Pinpoint the cell where the given text exists, returning its [x, y] midpoint coordinate. 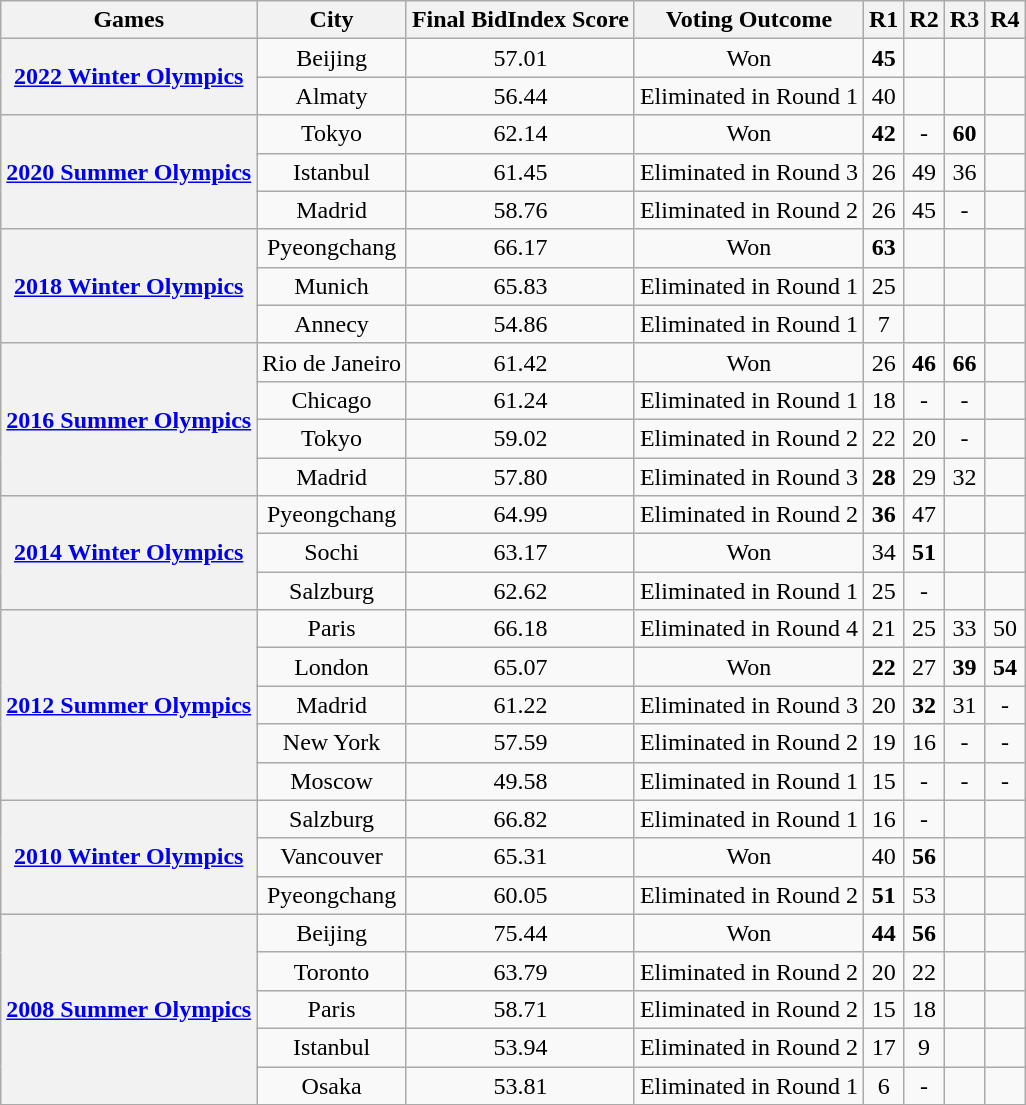
Sochi [332, 553]
49 [924, 172]
Annecy [332, 324]
53.94 [520, 1047]
54.86 [520, 324]
53.81 [520, 1085]
75.44 [520, 933]
65.31 [520, 857]
Rio de Janeiro [332, 362]
57.01 [520, 58]
63.17 [520, 553]
49.58 [520, 781]
R3 [964, 20]
63.79 [520, 971]
42 [883, 134]
62.14 [520, 134]
Munich [332, 286]
31 [964, 705]
61.24 [520, 400]
2012 Summer Olympics [129, 705]
54 [1005, 667]
City [332, 20]
34 [883, 553]
66.82 [520, 819]
53 [924, 895]
39 [964, 667]
56.44 [520, 96]
Eliminated in Round 4 [748, 629]
Moscow [332, 781]
19 [883, 743]
Voting Outcome [748, 20]
9 [924, 1047]
2010 Winter Olympics [129, 857]
2008 Summer Olympics [129, 1009]
62.62 [520, 591]
29 [924, 477]
63 [883, 248]
47 [924, 515]
27 [924, 667]
58.71 [520, 1009]
6 [883, 1085]
2016 Summer Olympics [129, 419]
60 [964, 134]
50 [1005, 629]
R4 [1005, 20]
33 [964, 629]
London [332, 667]
2020 Summer Olympics [129, 172]
Toronto [332, 971]
60.05 [520, 895]
R2 [924, 20]
66.17 [520, 248]
21 [883, 629]
59.02 [520, 438]
28 [883, 477]
Almaty [332, 96]
2022 Winter Olympics [129, 77]
65.07 [520, 667]
61.45 [520, 172]
66.18 [520, 629]
R1 [883, 20]
57.80 [520, 477]
44 [883, 933]
66 [964, 362]
65.83 [520, 286]
Osaka [332, 1085]
58.76 [520, 210]
Games [129, 20]
7 [883, 324]
2014 Winter Olympics [129, 553]
New York [332, 743]
46 [924, 362]
17 [883, 1047]
64.99 [520, 515]
Final BidIndex Score [520, 20]
Chicago [332, 400]
61.42 [520, 362]
57.59 [520, 743]
Vancouver [332, 857]
61.22 [520, 705]
2018 Winter Olympics [129, 286]
